Identify which cell holds the provided text, then report its (X, Y) central coordinate. 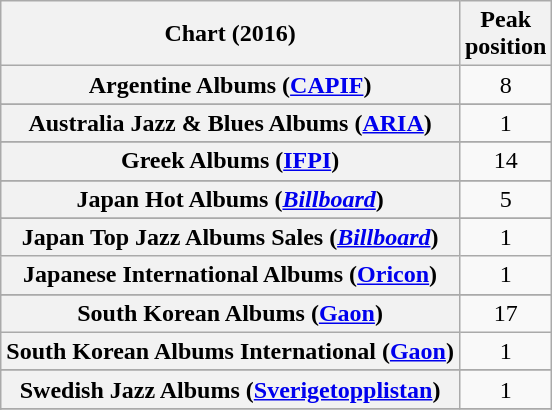
8 (505, 85)
Japan Top Jazz Albums Sales (Billboard) (230, 237)
South Korean Albums International (Gaon) (230, 351)
5 (505, 199)
Chart (2016) (230, 34)
Peak position (505, 34)
Japan Hot Albums (Billboard) (230, 199)
14 (505, 161)
Argentine Albums (CAPIF) (230, 85)
Swedish Jazz Albums (Sverigetopplistan) (230, 389)
South Korean Albums (Gaon) (230, 313)
Australia Jazz & Blues Albums (ARIA) (230, 123)
Japanese International Albums (Oricon) (230, 275)
Greek Albums (IFPI) (230, 161)
17 (505, 313)
